From the cell containing the given text, extract its center point as [X, Y] coordinate. 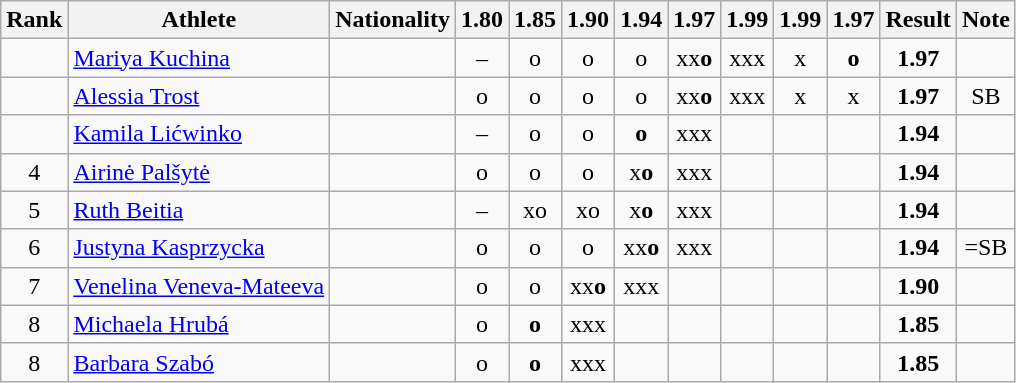
Kamila Lićwinko [199, 134]
Athlete [199, 20]
Mariya Kuchina [199, 58]
Michaela Hrubá [199, 324]
Alessia Trost [199, 96]
Ruth Beitia [199, 210]
5 [34, 210]
Note [986, 20]
Justyna Kasprzycka [199, 248]
=SB [986, 248]
6 [34, 248]
7 [34, 286]
1.80 [482, 20]
4 [34, 172]
Venelina Veneva-Mateeva [199, 286]
Nationality [393, 20]
Result [918, 20]
Rank [34, 20]
Barbara Szabó [199, 362]
Airinė Palšytė [199, 172]
SB [986, 96]
